Determine the (x, y) coordinate at the center of the cell enclosing the given text.  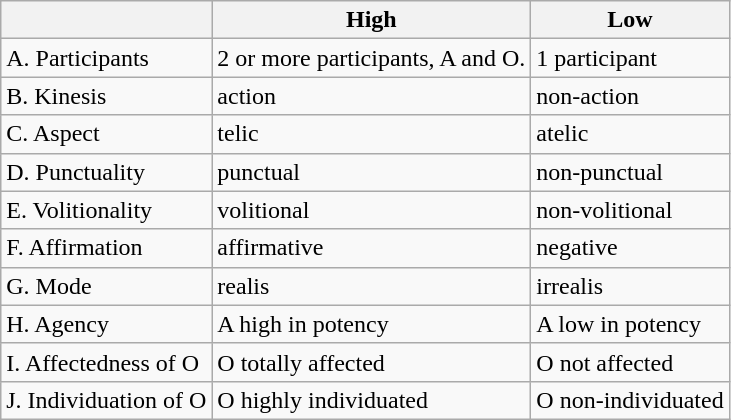
atelic (630, 134)
O non-individuated (630, 400)
non-punctual (630, 172)
D. Punctuality (106, 172)
non-action (630, 96)
punctual (372, 172)
non-volitional (630, 210)
O totally affected (372, 362)
2 or more participants, A and O. (372, 58)
B. Kinesis (106, 96)
G. Mode (106, 286)
O not affected (630, 362)
O highly individuated (372, 400)
realis (372, 286)
High (372, 20)
A. Participants (106, 58)
affirmative (372, 248)
H. Agency (106, 324)
volitional (372, 210)
1 participant (630, 58)
J. Individuation of O (106, 400)
action (372, 96)
A low in potency (630, 324)
telic (372, 134)
Low (630, 20)
A high in potency (372, 324)
E. Volitionality (106, 210)
negative (630, 248)
irrealis (630, 286)
F. Affirmation (106, 248)
I. Affectedness of O (106, 362)
C. Aspect (106, 134)
